Identify which cell holds the provided text, then report its [x, y] central coordinate. 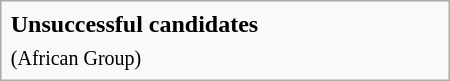
Unsuccessful candidates [224, 24]
(African Group) [224, 57]
